Provide the [X, Y] coordinate of the cell's center where the given text is located.  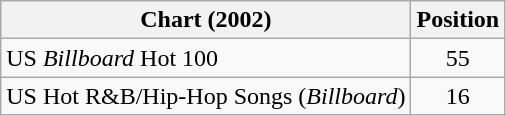
US Hot R&B/Hip-Hop Songs (Billboard) [206, 96]
US Billboard Hot 100 [206, 58]
Chart (2002) [206, 20]
16 [458, 96]
55 [458, 58]
Position [458, 20]
